Capture the cell that displays the provided text and extract its [X, Y] central coordinate. 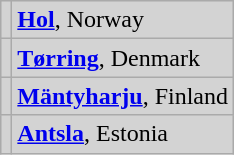
Antsla, Estonia [123, 134]
Mäntyharju, Finland [123, 96]
Hol, Norway [123, 20]
Tørring, Denmark [123, 58]
